Determine the [x, y] coordinate at the center of the cell enclosing the given text.  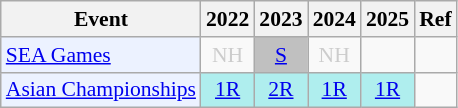
2023 [280, 19]
2022 [228, 19]
SEA Games [101, 55]
Ref [435, 19]
S [280, 55]
2024 [334, 19]
2R [280, 90]
Event [101, 19]
Asian Championships [101, 90]
2025 [388, 19]
